Detect which cell encompasses the target text, then output its (x, y) center coordinate. 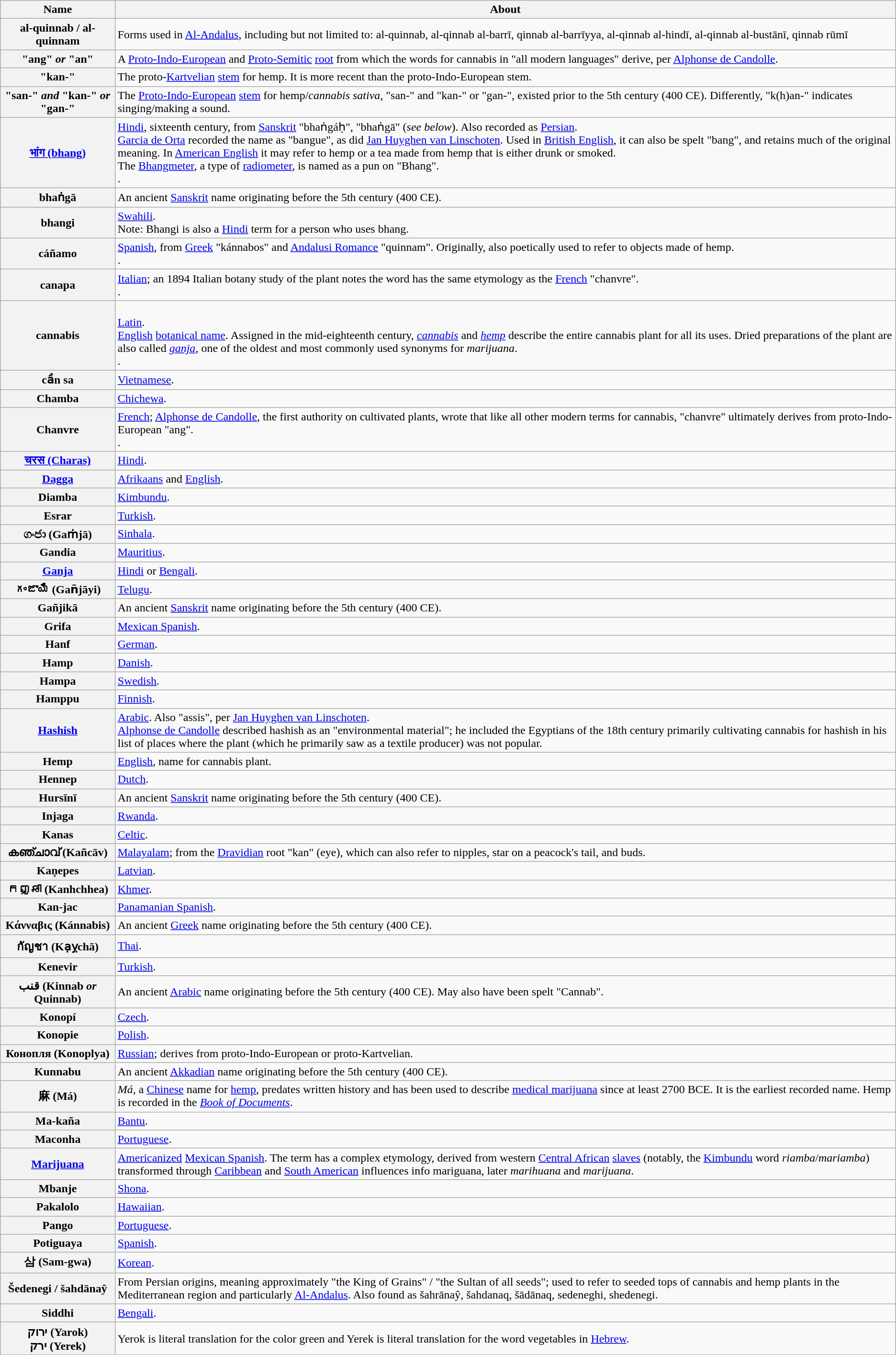
A Proto-Indo-European and Proto-Semitic root from which the words for cannabis in "all modern languages" derive, per Alphonse de Candolle. (505, 59)
Bengali. (505, 1313)
cần sa (57, 380)
Hawaiian. (505, 1207)
Esrar (57, 515)
กัญชา (Kạỵchā) (57, 946)
An ancient Greek name originating before the 5th century (400 CE). (505, 926)
भांग (bhang) (57, 153)
Hemp (57, 761)
Mexican Spanish. (505, 626)
Hamp (57, 663)
Konopí (57, 1017)
ירוק (Yarok)ירק (Yerek) (57, 1338)
German. (505, 644)
Sinhala. (505, 534)
Hanf (57, 644)
Ganja (57, 571)
Spanish, from Greek "kánnabos" and Andalusi Romance "quinnam". Originally, also poetically used to refer to objects made of hemp.. (505, 254)
Rwanda. (505, 816)
Grifa (57, 626)
Hennep (57, 779)
Kenevir (57, 967)
Polish. (505, 1035)
Siddhi (57, 1313)
Malayalam; from the Dravidian root "kan" (eye), which can also refer to nipples, star on a peacock's tail, and buds. (505, 852)
ගංජා (Gaṁjā) (57, 534)
Konopie (57, 1035)
Pango (57, 1225)
Kaņepes (57, 870)
Panamanian Spanish. (505, 907)
Afrikaans and English. (505, 479)
삼 (Sam-gwa) (57, 1263)
Korean. (505, 1263)
Chamba (57, 398)
The proto-Kartvelian stem for hemp. It is more recent than the proto-Indo-European stem. (505, 77)
al-quinnab / al-quinnam (57, 34)
Pakalolo (57, 1207)
Diamba (57, 497)
cannabis (57, 335)
Finnish. (505, 699)
Potiguaya (57, 1243)
Конопля (Konoplya) (57, 1053)
Hursīnī (57, 798)
Yerok is literal translation for the color green and Yerek is literal translation for the word vegetables in Hebrew. (505, 1338)
Danish. (505, 663)
Dutch. (505, 779)
cáñamo (57, 254)
Kάνναβις (Kánnabis) (57, 926)
Hamppu (57, 699)
Kimbundu. (505, 497)
Khmer. (505, 889)
Swedish. (505, 681)
"ang" or "an" (57, 59)
Ma-kaña (57, 1121)
Gandia (57, 553)
"san-" and "kan-" or "gan-" (57, 102)
About (505, 10)
Bantu. (505, 1121)
Dagga (57, 479)
bhangi (57, 222)
Russian; derives from proto-Indo-European or proto-Kartvelian. (505, 1053)
Kanas (57, 834)
Hindi. (505, 461)
Czech. (505, 1017)
Spanish. (505, 1243)
Shona. (505, 1188)
An ancient Akkadian name originating before the 5th century (400 CE). (505, 1072)
గంజాయి (Gan̄jāyi) (57, 589)
English, name for cannabis plant. (505, 761)
Hindi or Bengali. (505, 571)
Injaga (57, 816)
चरस (Charas) (57, 461)
Italian; an 1894 Italian botany study of the plant notes the word has the same etymology as the French "chanvre".. (505, 284)
Telugu. (505, 589)
قنب (Kinnab or Quinnab) (57, 992)
Šedenegi / šahdānaŷ (57, 1288)
"kan-" (57, 77)
Chichewa. (505, 398)
Gañjikā (57, 608)
bhaṅgā (57, 198)
Name (57, 10)
Thai. (505, 946)
Hampa (57, 681)
Swahili.Note: Bhangi is also a Hindi term for a person who uses bhang. (505, 222)
Maconha (57, 1139)
Mbanje (57, 1188)
Hashish (57, 730)
Celtic. (505, 834)
canapa (57, 284)
Marijuana (57, 1163)
Kan-jac (57, 907)
Mauritius. (505, 553)
Latvian. (505, 870)
Chanvre (57, 429)
An ancient Arabic name originating before the 5th century (400 CE). May also have been spelt "Cannab". (505, 992)
Vietnamese. (505, 380)
കഞ്ചാവ് (Kañcāv) (57, 852)
កញ្ឆា (Kanhchhea) (57, 889)
麻 (Má) (57, 1096)
Kunnabu (57, 1072)
